Search for the cell housing the specified text and yield its (x, y) center coordinate. 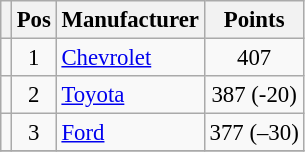
Ford (130, 133)
Manufacturer (130, 20)
2 (34, 95)
Pos (34, 20)
Points (254, 20)
Toyota (130, 95)
Chevrolet (130, 58)
3 (34, 133)
407 (254, 58)
387 (-20) (254, 95)
1 (34, 58)
377 (–30) (254, 133)
